Provide the [X, Y] coordinate of the cell's center where the given text is located.  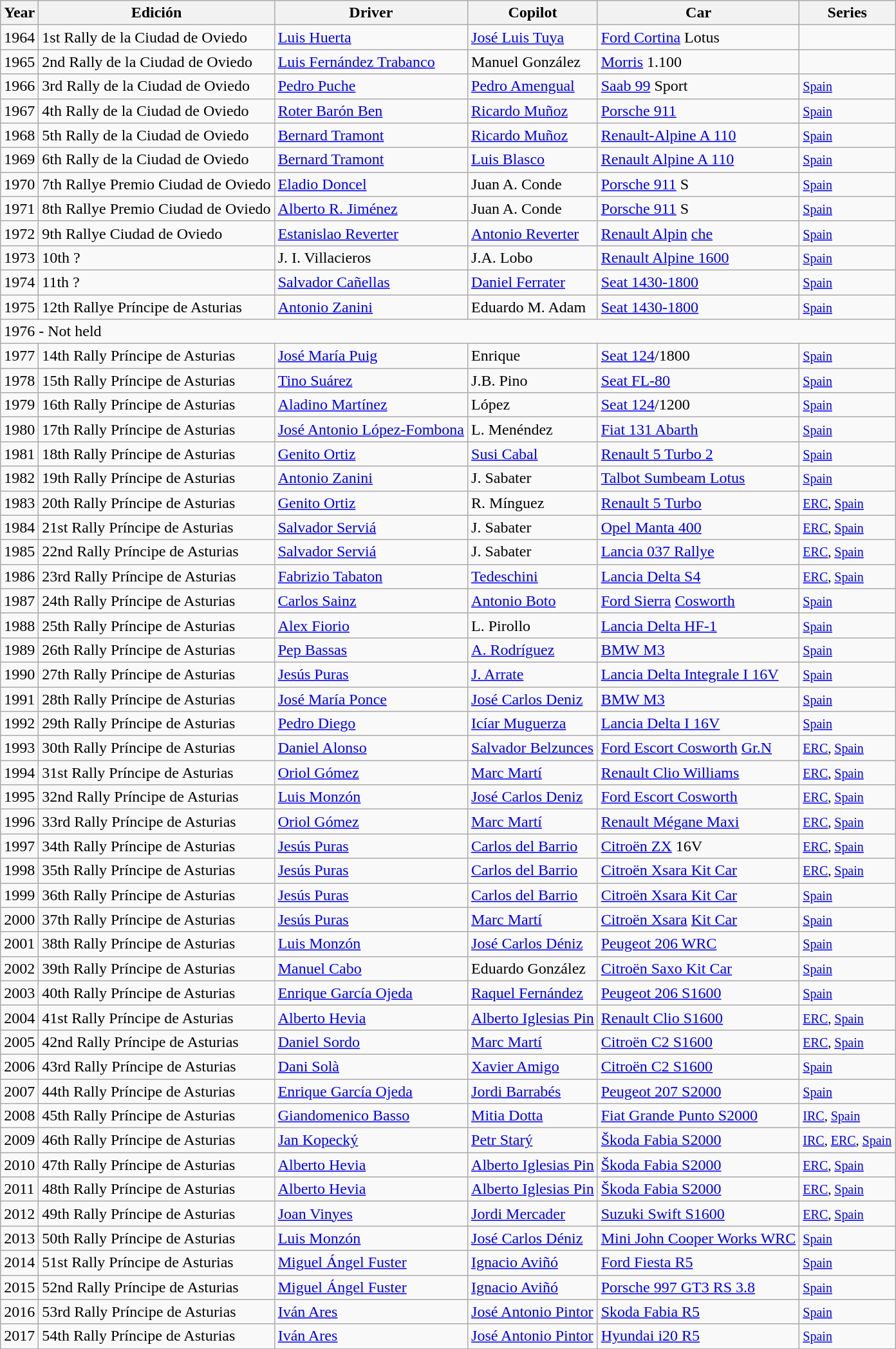
39th Rally Príncipe de Asturias [156, 968]
Peugeot 206 WRC [698, 944]
Seat 124/1800 [698, 356]
Skoda Fabia R5 [698, 1312]
Ford Sierra Cosworth [698, 601]
2016 [19, 1312]
Luis Blasco [533, 160]
2005 [19, 1042]
8th Rallye Premio Ciudad de Oviedo [156, 209]
Daniel Ferrater [533, 282]
2011 [19, 1189]
22nd Rally Príncipe de Asturias [156, 552]
Porsche 911 [698, 111]
47th Rally Príncipe de Asturias [156, 1165]
23rd Rally Príncipe de Asturias [156, 576]
17th Rally Príncipe de Asturias [156, 429]
2006 [19, 1066]
J. Arrate [533, 674]
52nd Rally Príncipe de Asturias [156, 1287]
Tino Suárez [371, 381]
Jan Kopecký [371, 1140]
11th ? [156, 282]
Series [847, 13]
Daniel Sordo [371, 1042]
Renault Mégane Maxi [698, 822]
45th Rally Príncipe de Asturias [156, 1116]
R. Mínguez [533, 503]
José Antonio López-Fombona [371, 429]
40th Rally Príncipe de Asturias [156, 993]
1993 [19, 748]
1968 [19, 135]
Antonio Boto [533, 601]
1979 [19, 405]
50th Rally Príncipe de Asturias [156, 1238]
1984 [19, 527]
1997 [19, 846]
33rd Rally Príncipe de Asturias [156, 822]
25th Rally Príncipe de Asturias [156, 625]
6th Rally de la Ciudad de Oviedo [156, 160]
Renault 5 Turbo 2 [698, 454]
Salvador Belzunces [533, 748]
Enrique [533, 356]
Pedro Amengual [533, 86]
Renault Alpin che [698, 233]
2012 [19, 1214]
1981 [19, 454]
18th Rally Príncipe de Asturias [156, 454]
20th Rally Príncipe de Asturias [156, 503]
2017 [19, 1336]
IRC, Spain [847, 1116]
J.B. Pino [533, 381]
2009 [19, 1140]
2007 [19, 1091]
Ford Fiesta R5 [698, 1263]
16th Rally Príncipe de Asturias [156, 405]
1st Rally de la Ciudad de Oviedo [156, 37]
2014 [19, 1263]
4th Rally de la Ciudad de Oviedo [156, 111]
7th Rallye Premio Ciudad de Oviedo [156, 184]
29th Rally Príncipe de Asturias [156, 724]
10th ? [156, 258]
46th Rally Príncipe de Asturias [156, 1140]
Copilot [533, 13]
1987 [19, 601]
1978 [19, 381]
51st Rally Príncipe de Asturias [156, 1263]
José María Ponce [371, 699]
Renault Alpine A 110 [698, 160]
Lancia Delta Integrale I 16V [698, 674]
1996 [19, 822]
43rd Rally Príncipe de Asturias [156, 1066]
Raquel Fernández [533, 993]
3rd Rally de la Ciudad de Oviedo [156, 86]
Renault Clio Williams [698, 773]
Estanislao Reverter [371, 233]
Edición [156, 13]
1989 [19, 650]
Pep Bassas [371, 650]
Suzuki Swift S1600 [698, 1214]
1971 [19, 209]
Susi Cabal [533, 454]
Ford Escort Cosworth [698, 797]
1969 [19, 160]
21st Rally Príncipe de Asturias [156, 527]
1999 [19, 895]
Eduardo González [533, 968]
Porsche 997 GT3 RS 3.8 [698, 1287]
Fabrizio Tabaton [371, 576]
14th Rally Príncipe de Asturias [156, 356]
37th Rally Príncipe de Asturias [156, 920]
Lancia Delta I 16V [698, 724]
28th Rally Príncipe de Asturias [156, 699]
L. Pirollo [533, 625]
1975 [19, 307]
Year [19, 13]
Hyundai i20 R5 [698, 1336]
24th Rally Príncipe de Asturias [156, 601]
L. Menéndez [533, 429]
35th Rally Príncipe de Asturias [156, 871]
Aladino Martínez [371, 405]
Saab 99 Sport [698, 86]
2002 [19, 968]
1988 [19, 625]
2003 [19, 993]
2nd Rally de la Ciudad de Oviedo [156, 62]
Renault-Alpine A 110 [698, 135]
José María Puig [371, 356]
Luis Huerta [371, 37]
1970 [19, 184]
Xavier Amigo [533, 1066]
2000 [19, 920]
1992 [19, 724]
1977 [19, 356]
2001 [19, 944]
1983 [19, 503]
53rd Rally Príncipe de Asturias [156, 1312]
Icíar Muguerza [533, 724]
Ford Cortina Lotus [698, 37]
Roter Barón Ben [371, 111]
1972 [19, 233]
Peugeot 206 S1600 [698, 993]
Giandomenico Basso [371, 1116]
2015 [19, 1287]
J.A. Lobo [533, 258]
31st Rally Príncipe de Asturias [156, 773]
1985 [19, 552]
José Luis Tuya [533, 37]
Jordi Barrabés [533, 1091]
1973 [19, 258]
19th Rally Príncipe de Asturias [156, 478]
2004 [19, 1017]
15th Rally Príncipe de Asturias [156, 381]
36th Rally Príncipe de Asturias [156, 895]
Citroën Saxo Kit Car [698, 968]
Seat 124/1200 [698, 405]
Seat FL-80 [698, 381]
41st Rally Príncipe de Asturias [156, 1017]
López [533, 405]
54th Rally Príncipe de Asturias [156, 1336]
32nd Rally Príncipe de Asturias [156, 797]
Talbot Sumbeam Lotus [698, 478]
Lancia Delta S4 [698, 576]
Jordi Mercader [533, 1214]
1974 [19, 282]
J. I. Villacieros [371, 258]
Manuel González [533, 62]
Renault Clio S1600 [698, 1017]
34th Rally Príncipe de Asturias [156, 846]
1964 [19, 37]
Petr Starý [533, 1140]
1991 [19, 699]
1966 [19, 86]
49th Rally Príncipe de Asturias [156, 1214]
1982 [19, 478]
12th Rallye Príncipe de Asturias [156, 307]
1967 [19, 111]
Luis Fernández Trabanco [371, 62]
Alberto R. Jiménez [371, 209]
Pedro Puche [371, 86]
Daniel Alonso [371, 748]
30th Rally Príncipe de Asturias [156, 748]
Ford Escort Cosworth Gr.N [698, 748]
Fiat Grande Punto S2000 [698, 1116]
Joan Vinyes [371, 1214]
1998 [19, 871]
44th Rally Príncipe de Asturias [156, 1091]
Lancia Delta HF-1 [698, 625]
Carlos Sainz [371, 601]
Eduardo M. Adam [533, 307]
Eladio Doncel [371, 184]
2013 [19, 1238]
Peugeot 207 S2000 [698, 1091]
Renault 5 Turbo [698, 503]
Car [698, 13]
IRC, ERC, Spain [847, 1140]
Antonio Reverter [533, 233]
1965 [19, 62]
Manuel Cabo [371, 968]
48th Rally Príncipe de Asturias [156, 1189]
1986 [19, 576]
Driver [371, 13]
1980 [19, 429]
1994 [19, 773]
1976 - Not held [448, 332]
Dani Solà [371, 1066]
Renault Alpine 1600 [698, 258]
Mini John Cooper Works WRC [698, 1238]
9th Rallye Ciudad de Oviedo [156, 233]
2008 [19, 1116]
2010 [19, 1165]
42nd Rally Príncipe de Asturias [156, 1042]
Tedeschini [533, 576]
26th Rally Príncipe de Asturias [156, 650]
Pedro Diego [371, 724]
Lancia 037 Rallye [698, 552]
Alex Fiorio [371, 625]
Morris 1.100 [698, 62]
Fiat 131 Abarth [698, 429]
1995 [19, 797]
A. Rodríguez [533, 650]
38th Rally Príncipe de Asturias [156, 944]
1990 [19, 674]
Mitia Dotta [533, 1116]
Salvador Cañellas [371, 282]
Opel Manta 400 [698, 527]
Citroën ZX 16V [698, 846]
27th Rally Príncipe de Asturias [156, 674]
5th Rally de la Ciudad de Oviedo [156, 135]
